Identify which cell holds the provided text, then report its [x, y] central coordinate. 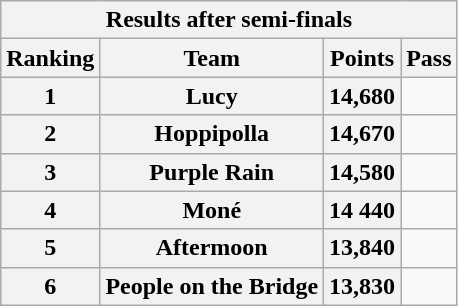
14,670 [362, 134]
Points [362, 58]
Lucy [212, 96]
Moné [212, 210]
Pass [429, 58]
2 [50, 134]
14 440 [362, 210]
14,680 [362, 96]
Ranking [50, 58]
3 [50, 172]
14,580 [362, 172]
People on the Bridge [212, 286]
Team [212, 58]
4 [50, 210]
Purple Rain [212, 172]
13,830 [362, 286]
13,840 [362, 248]
Results after semi-finals [229, 20]
1 [50, 96]
5 [50, 248]
Aftermoon [212, 248]
Hoppipolla [212, 134]
6 [50, 286]
